Capture the cell that displays the provided text and extract its (x, y) central coordinate. 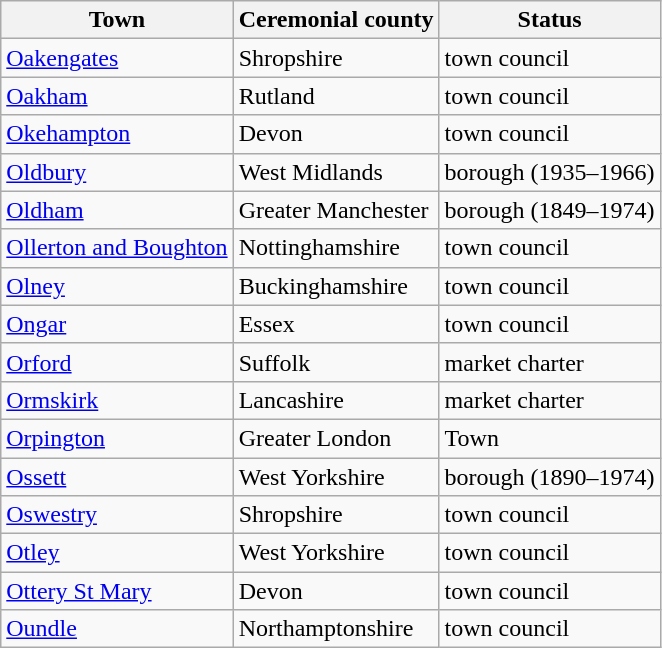
Ceremonial county (336, 20)
Oundle (117, 629)
Oakengates (117, 58)
Essex (336, 324)
Lancashire (336, 400)
Nottinghamshire (336, 248)
Status (550, 20)
Orpington (117, 438)
West Midlands (336, 172)
Orford (117, 362)
Otley (117, 553)
Buckinghamshire (336, 286)
Olney (117, 286)
borough (1935–1966) (550, 172)
Northamptonshire (336, 629)
Ollerton and Boughton (117, 248)
Ottery St Mary (117, 591)
borough (1890–1974) (550, 477)
Ossett (117, 477)
Oldham (117, 210)
Oakham (117, 96)
Rutland (336, 96)
Suffolk (336, 362)
borough (1849–1974) (550, 210)
Okehampton (117, 134)
Greater London (336, 438)
Oldbury (117, 172)
Ormskirk (117, 400)
Ongar (117, 324)
Oswestry (117, 515)
Greater Manchester (336, 210)
